Detect which cell encompasses the target text, then output its (x, y) center coordinate. 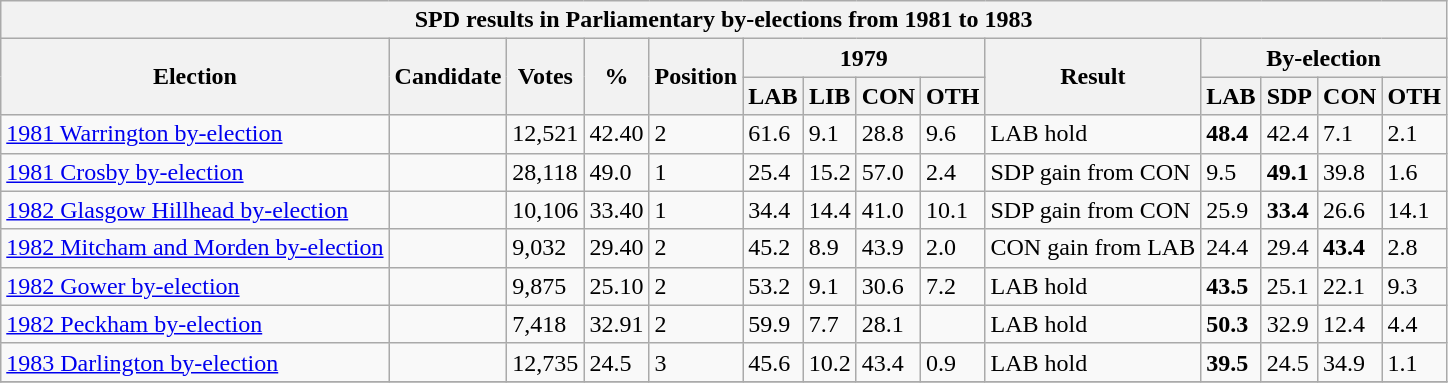
Votes (546, 77)
10,106 (546, 210)
8.9 (830, 248)
9.6 (953, 134)
9.5 (1231, 172)
SDP (1289, 96)
24.4 (1231, 248)
53.2 (773, 286)
1983 Darlington by-election (195, 362)
14.4 (830, 210)
2.4 (953, 172)
43.9 (888, 248)
42.4 (1289, 134)
48.4 (1231, 134)
9,032 (546, 248)
25.4 (773, 172)
Candidate (448, 77)
42.40 (616, 134)
LIB (830, 96)
% (616, 77)
12,521 (546, 134)
Position (696, 77)
2.1 (1414, 134)
25.10 (616, 286)
1.6 (1414, 172)
0.9 (953, 362)
32.91 (616, 324)
28.1 (888, 324)
49.1 (1289, 172)
39.5 (1231, 362)
29.4 (1289, 248)
32.9 (1289, 324)
3 (696, 362)
22.1 (1350, 286)
34.4 (773, 210)
61.6 (773, 134)
10.1 (953, 210)
45.6 (773, 362)
28,118 (546, 172)
28.8 (888, 134)
41.0 (888, 210)
12,735 (546, 362)
43.5 (1231, 286)
CON gain from LAB (1093, 248)
1982 Glasgow Hillhead by-election (195, 210)
1.1 (1414, 362)
7.7 (830, 324)
9,875 (546, 286)
49.0 (616, 172)
10.2 (830, 362)
4.4 (1414, 324)
1982 Mitcham and Morden by-election (195, 248)
7.2 (953, 286)
26.6 (1350, 210)
2.8 (1414, 248)
45.2 (773, 248)
34.9 (1350, 362)
7,418 (546, 324)
Result (1093, 77)
29.40 (616, 248)
14.1 (1414, 210)
59.9 (773, 324)
Election (195, 77)
SPD results in Parliamentary by-elections from 1981 to 1983 (724, 20)
57.0 (888, 172)
1979 (864, 58)
9.3 (1414, 286)
33.40 (616, 210)
25.1 (1289, 286)
33.4 (1289, 210)
7.1 (1350, 134)
1981 Crosby by-election (195, 172)
12.4 (1350, 324)
25.9 (1231, 210)
30.6 (888, 286)
2.0 (953, 248)
39.8 (1350, 172)
1982 Peckham by-election (195, 324)
1982 Gower by-election (195, 286)
1981 Warrington by-election (195, 134)
By-election (1324, 58)
50.3 (1231, 324)
15.2 (830, 172)
